From the cell containing the given text, extract its center point as [X, Y] coordinate. 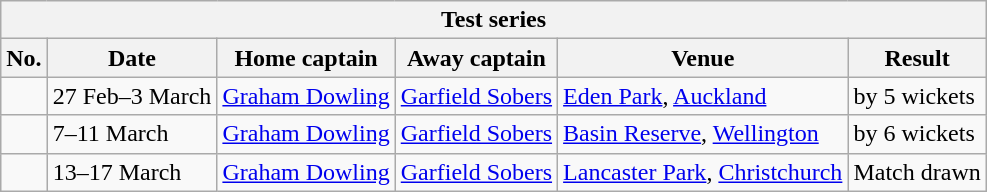
by 5 wickets [917, 96]
by 6 wickets [917, 134]
Venue [703, 58]
No. [24, 58]
27 Feb–3 March [132, 96]
Eden Park, Auckland [703, 96]
Away captain [476, 58]
Match drawn [917, 172]
Basin Reserve, Wellington [703, 134]
7–11 March [132, 134]
Result [917, 58]
Date [132, 58]
Test series [494, 20]
Lancaster Park, Christchurch [703, 172]
Home captain [306, 58]
13–17 March [132, 172]
